For the text-containing cell, return its midpoint in [X, Y] coordinate format. 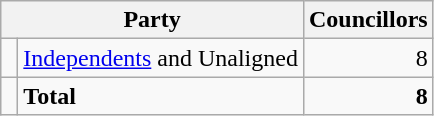
Total [161, 96]
Independents and Unaligned [161, 58]
Councillors [368, 20]
Party [152, 20]
